Provide the [x, y] coordinate of the cell's center where the given text is located.  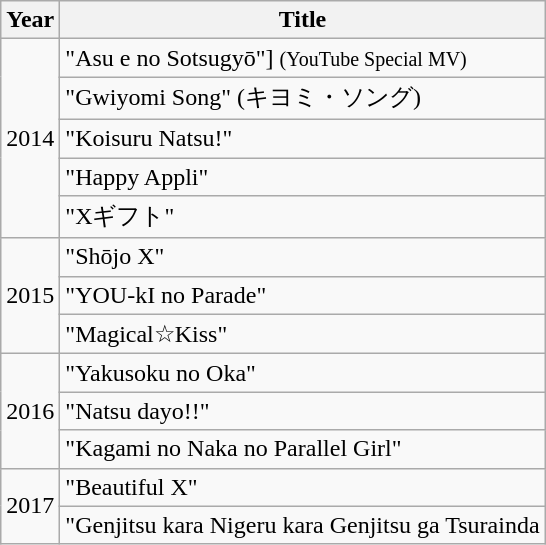
"Kagami no Naka no Parallel Girl" [302, 449]
2017 [30, 506]
"Genjitsu kara Nigeru kara Genjitsu ga Tsurainda [302, 525]
2016 [30, 411]
2015 [30, 296]
2014 [30, 138]
"Gwiyomi Song" (キヨミ・ソング) [302, 98]
"Beautiful X" [302, 487]
"Shōjo X" [302, 257]
"Natsu dayo!!" [302, 411]
Title [302, 20]
"YOU-kI no Parade" [302, 295]
"Asu e no Sotsugyō"] (YouTube Special MV) [302, 58]
"Yakusoku no Oka" [302, 373]
"Happy Appli" [302, 177]
"Xギフト" [302, 218]
"Magical☆Kiss" [302, 334]
Year [30, 20]
"Koisuru Natsu!" [302, 138]
